Extract the [x, y] coordinate from the center of the cell holding the provided text.  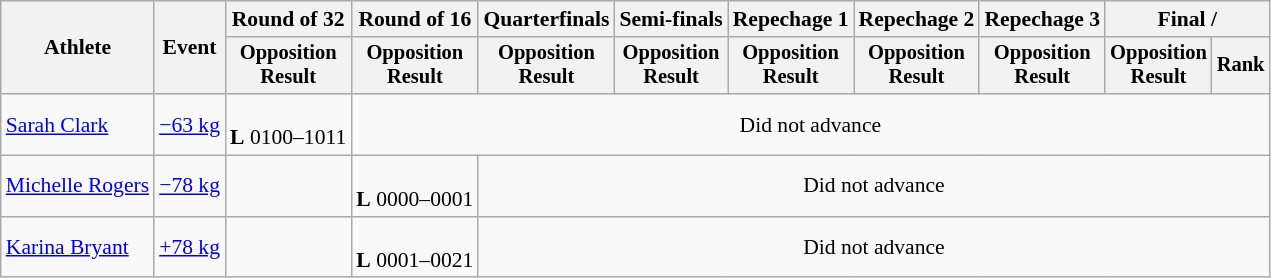
Karina Bryant [78, 248]
Round of 32 [288, 19]
Repechage 3 [1042, 19]
Repechage 2 [917, 19]
Repechage 1 [791, 19]
Rank [1241, 66]
L 0000–0001 [414, 186]
Round of 16 [414, 19]
Final / [1187, 19]
L 0001–0021 [414, 248]
Sarah Clark [78, 124]
Quarterfinals [546, 19]
L 0100–1011 [288, 124]
−63 kg [190, 124]
Michelle Rogers [78, 186]
Event [190, 48]
Athlete [78, 48]
−78 kg [190, 186]
+78 kg [190, 248]
Semi-finals [670, 19]
